Locate the cell with the specified text and output its [x, y] center coordinate. 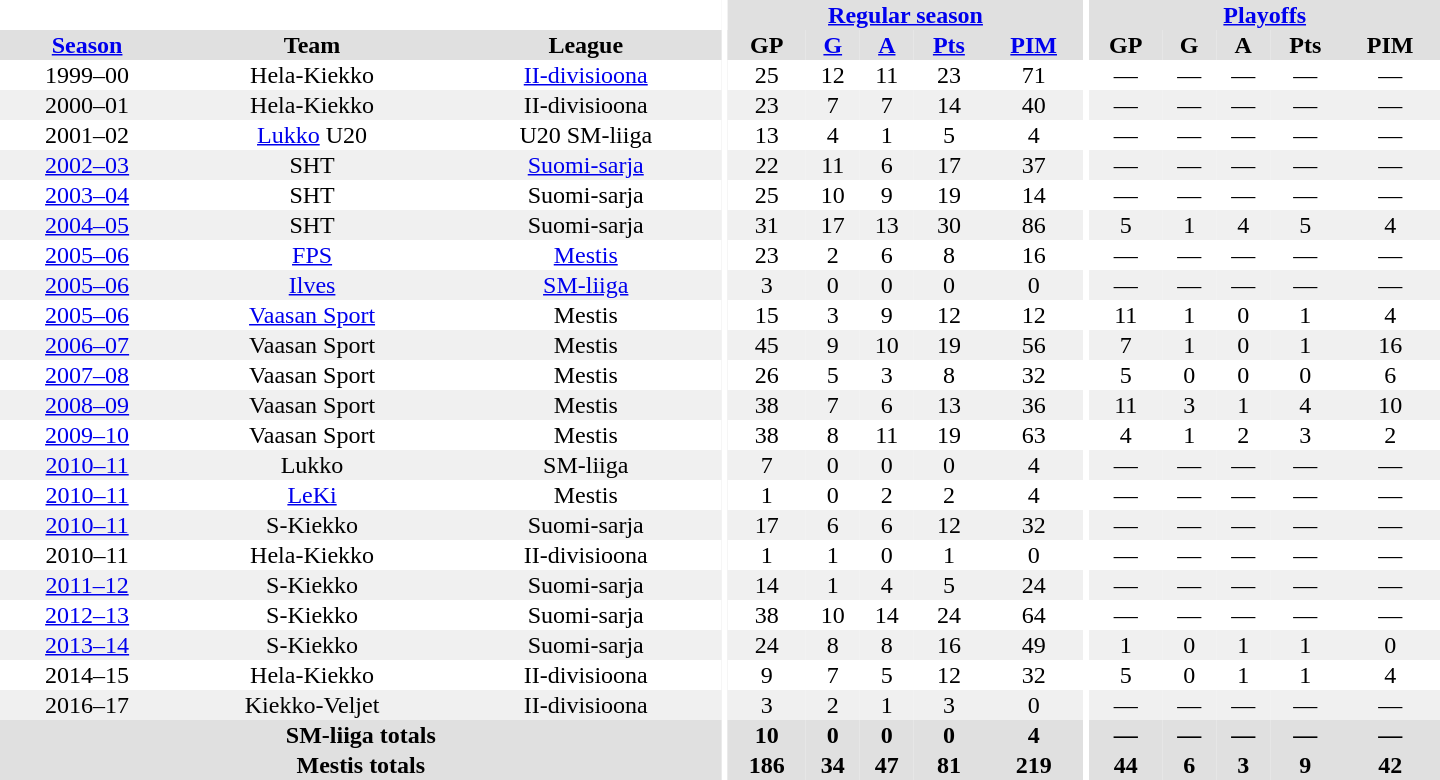
31 [767, 225]
2000–01 [87, 105]
64 [1034, 615]
26 [767, 375]
2013–14 [87, 645]
2007–08 [87, 375]
2014–15 [87, 675]
63 [1034, 435]
47 [887, 765]
186 [767, 765]
36 [1034, 405]
2006–07 [87, 345]
Playoffs [1264, 15]
219 [1034, 765]
Regular season [906, 15]
37 [1034, 165]
40 [1034, 105]
U20 SM-liiga [586, 135]
15 [767, 315]
FPS [312, 255]
2011–12 [87, 585]
Lukko [312, 465]
45 [767, 345]
22 [767, 165]
Mestis totals [361, 765]
30 [949, 225]
Ilves [312, 285]
56 [1034, 345]
2003–04 [87, 195]
81 [949, 765]
Kiekko-Veljet [312, 705]
2001–02 [87, 135]
2016–17 [87, 705]
42 [1390, 765]
Lukko U20 [312, 135]
2012–13 [87, 615]
44 [1126, 765]
1999–00 [87, 75]
71 [1034, 75]
2008–09 [87, 405]
LeKi [312, 495]
SM-liiga totals [361, 735]
86 [1034, 225]
49 [1034, 645]
34 [833, 765]
Team [312, 45]
2002–03 [87, 165]
Season [87, 45]
2009–10 [87, 435]
League [586, 45]
2004–05 [87, 225]
